Find where the given text appears and provide that cell's center as (x, y) coordinate. 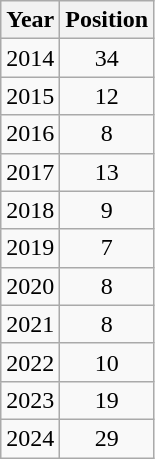
2024 (30, 438)
2020 (30, 286)
2023 (30, 400)
10 (107, 362)
2022 (30, 362)
2021 (30, 324)
2019 (30, 248)
34 (107, 58)
Position (107, 20)
2018 (30, 210)
2016 (30, 134)
2017 (30, 172)
29 (107, 438)
2015 (30, 96)
19 (107, 400)
2014 (30, 58)
7 (107, 248)
9 (107, 210)
Year (30, 20)
12 (107, 96)
13 (107, 172)
